Capture the cell that displays the provided text and extract its [x, y] central coordinate. 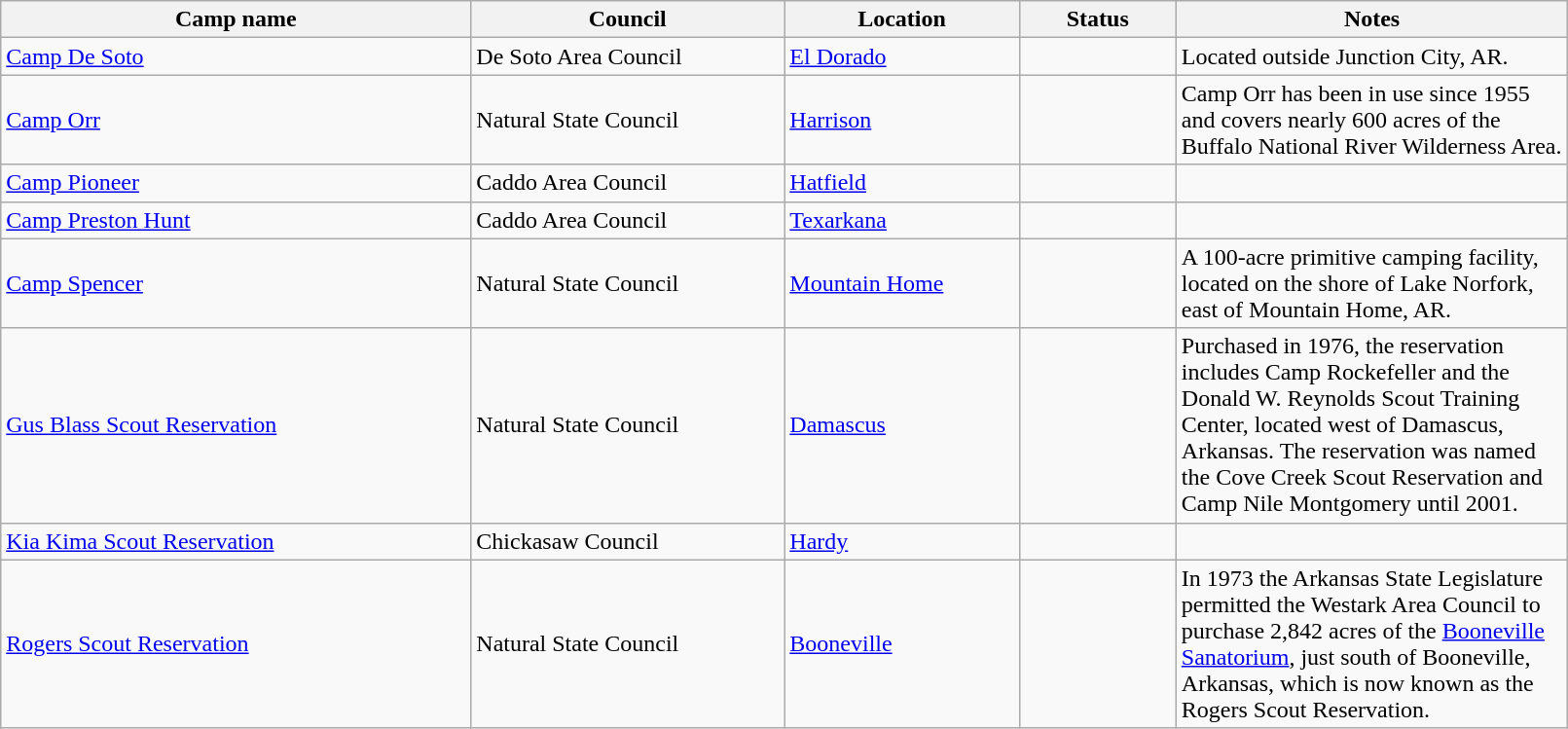
Camp name [236, 19]
Hardy [902, 541]
Camp Pioneer [236, 183]
Damascus [902, 425]
Camp Orr has been in use since 1955 and covers nearly 600 acres of the Buffalo National River Wilderness Area. [1372, 120]
Camp Orr [236, 120]
El Dorado [902, 56]
Harrison [902, 120]
Texarkana [902, 220]
Council [628, 19]
Hatfield [902, 183]
Notes [1372, 19]
De Soto Area Council [628, 56]
Camp De Soto [236, 56]
Booneville [902, 644]
A 100-acre primitive camping facility, located on the shore of Lake Norfork, east of Mountain Home, AR. [1372, 283]
Gus Blass Scout Reservation [236, 425]
Mountain Home [902, 283]
Located outside Junction City, AR. [1372, 56]
Status [1098, 19]
Chickasaw Council [628, 541]
Camp Spencer [236, 283]
Camp Preston Hunt [236, 220]
Rogers Scout Reservation [236, 644]
Kia Kima Scout Reservation [236, 541]
Location [902, 19]
